Determine the [X, Y] coordinate at the center of the cell enclosing the given text.  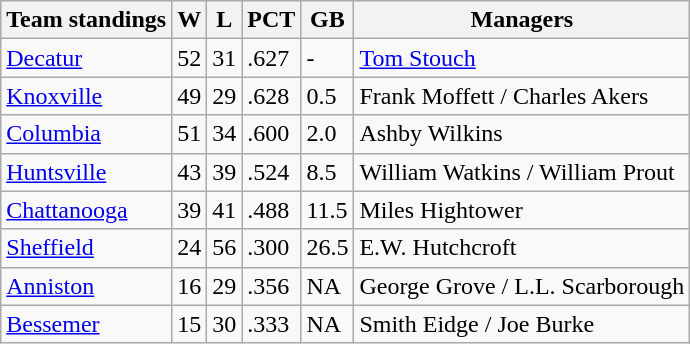
Decatur [86, 58]
.300 [272, 248]
GB [328, 20]
PCT [272, 20]
.600 [272, 134]
31 [224, 58]
34 [224, 134]
41 [224, 210]
Bessemer [86, 324]
15 [190, 324]
Columbia [86, 134]
56 [224, 248]
26.5 [328, 248]
.627 [272, 58]
E.W. Hutchcroft [522, 248]
.333 [272, 324]
30 [224, 324]
George Grove / L.L. Scarborough [522, 286]
.524 [272, 172]
52 [190, 58]
Huntsville [86, 172]
24 [190, 248]
43 [190, 172]
Knoxville [86, 96]
Tom Stouch [522, 58]
0.5 [328, 96]
49 [190, 96]
Smith Eidge / Joe Burke [522, 324]
Miles Hightower [522, 210]
William Watkins / William Prout [522, 172]
.488 [272, 210]
Chattanooga [86, 210]
Managers [522, 20]
- [328, 58]
.628 [272, 96]
.356 [272, 286]
L [224, 20]
Anniston [86, 286]
W [190, 20]
Frank Moffett / Charles Akers [522, 96]
51 [190, 134]
2.0 [328, 134]
11.5 [328, 210]
Sheffield [86, 248]
Ashby Wilkins [522, 134]
16 [190, 286]
8.5 [328, 172]
Team standings [86, 20]
